Search for the cell housing the specified text and yield its (X, Y) center coordinate. 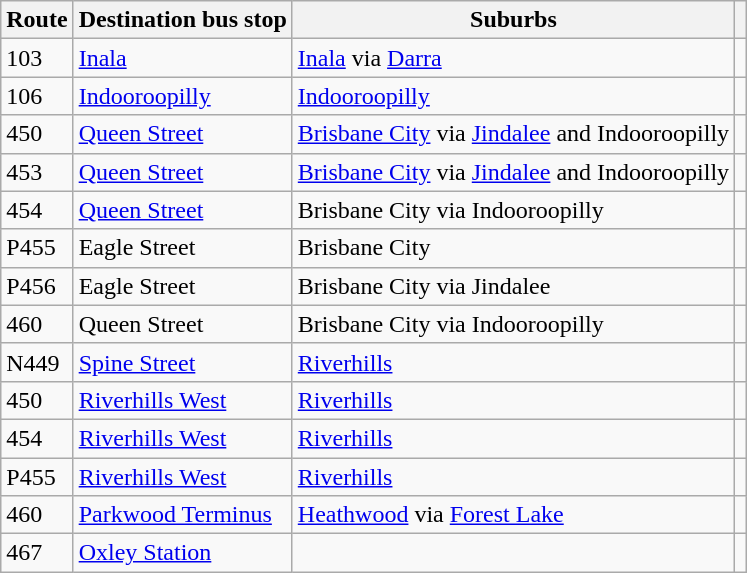
N449 (37, 362)
103 (37, 58)
Brisbane City via Jindalee (513, 286)
Oxley Station (182, 553)
Suburbs (513, 20)
Brisbane City (513, 248)
467 (37, 553)
453 (37, 172)
106 (37, 96)
Destination bus stop (182, 20)
Route (37, 20)
Heathwood via Forest Lake (513, 515)
Inala via Darra (513, 58)
Inala (182, 58)
Spine Street (182, 362)
P456 (37, 286)
Parkwood Terminus (182, 515)
